Output the [x, y] coordinate of the center of the cell containing the given text.  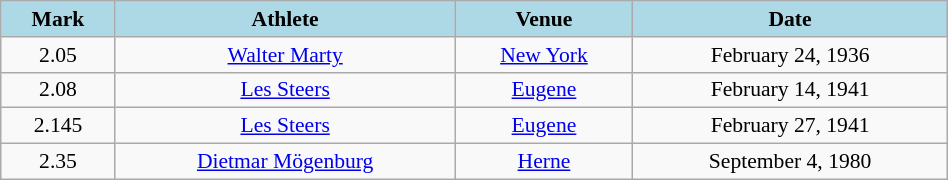
Athlete [285, 19]
February 27, 1941 [790, 126]
2.35 [58, 162]
September 4, 1980 [790, 162]
Venue [544, 19]
Herne [544, 162]
2.145 [58, 126]
Dietmar Mögenburg [285, 162]
February 24, 1936 [790, 55]
Walter Marty [285, 55]
Mark [58, 19]
Date [790, 19]
2.08 [58, 90]
February 14, 1941 [790, 90]
2.05 [58, 55]
New York [544, 55]
